Extract the [x, y] coordinate from the center of the cell holding the provided text.  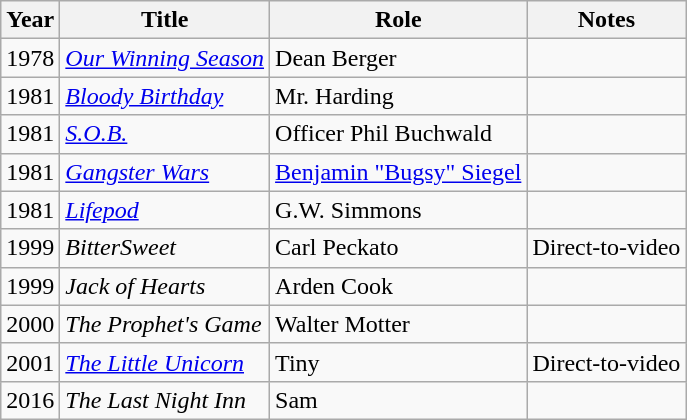
2016 [30, 400]
Carl Peckato [398, 248]
The Prophet's Game [165, 324]
1978 [30, 58]
Dean Berger [398, 58]
The Little Unicorn [165, 362]
Notes [606, 20]
2000 [30, 324]
Year [30, 20]
G.W. Simmons [398, 210]
Walter Motter [398, 324]
Tiny [398, 362]
Title [165, 20]
Bloody Birthday [165, 96]
The Last Night Inn [165, 400]
2001 [30, 362]
Officer Phil Buchwald [398, 134]
Benjamin "Bugsy" Siegel [398, 172]
Role [398, 20]
Jack of Hearts [165, 286]
Lifepod [165, 210]
Arden Cook [398, 286]
Sam [398, 400]
BitterSweet [165, 248]
S.O.B. [165, 134]
Gangster Wars [165, 172]
Mr. Harding [398, 96]
Our Winning Season [165, 58]
